Detect which cell encompasses the target text, then output its [X, Y] center coordinate. 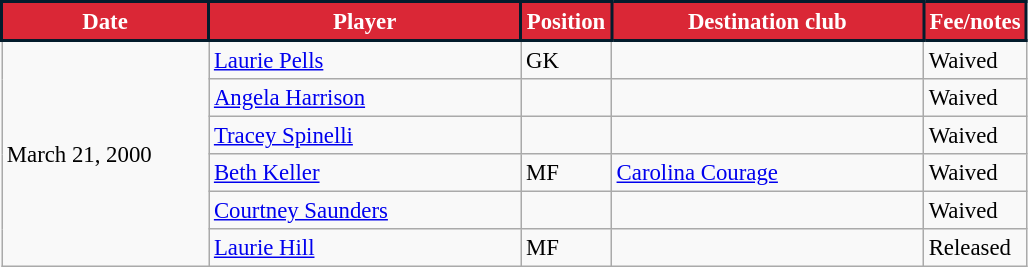
Carolina Courage [767, 173]
Tracey Spinelli [365, 136]
MF [566, 173]
GK [566, 60]
Laurie Pells [365, 60]
March 21, 2000 [106, 154]
Beth Keller [365, 173]
Position [566, 22]
Destination club [767, 22]
Courtney Saunders [365, 211]
Angela Harrison [365, 98]
Fee/notes [974, 22]
Player [365, 22]
Date [106, 22]
